Pinpoint the cell where the given text exists, returning its [X, Y] midpoint coordinate. 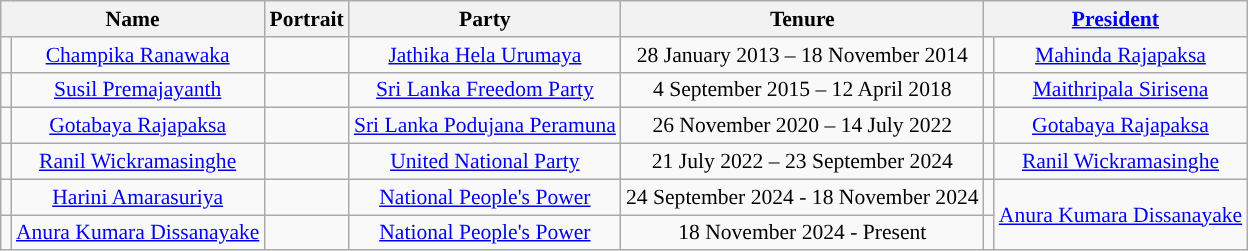
Jathika Hela Urumaya [485, 55]
Harini Amarasuriya [138, 197]
28 January 2013 – 18 November 2014 [802, 55]
Portrait [306, 19]
Maithripala Sirisena [1120, 90]
24 September 2024 - 18 November 2024 [802, 197]
United National Party [485, 162]
Sri Lanka Podujana Peramuna [485, 126]
President [1116, 19]
Name [133, 19]
21 July 2022 – 23 September 2024 [802, 162]
4 September 2015 – 12 April 2018 [802, 90]
26 November 2020 – 14 July 2022 [802, 126]
Tenure [802, 19]
Sri Lanka Freedom Party [485, 90]
18 November 2024 - Present [802, 233]
Champika Ranawaka [138, 55]
Party [485, 19]
Susil Premajayanth [138, 90]
Mahinda Rajapaksa [1120, 55]
